Determine the [x, y] coordinate at the center of the cell enclosing the given text.  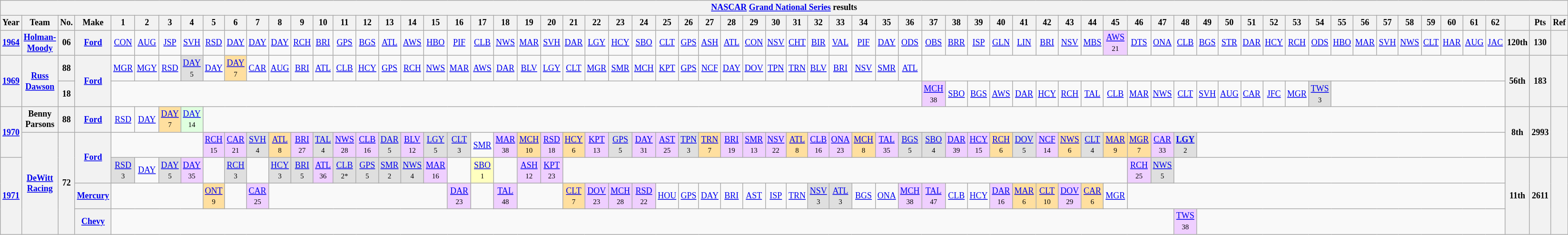
MBS [1093, 43]
LIN [1024, 43]
DAY35 [192, 170]
Ref [1559, 23]
51 [1252, 23]
50 [1229, 23]
HOU [667, 196]
130 [1540, 43]
4 [192, 23]
BIR [819, 43]
48 [1185, 23]
43 [1070, 23]
56th [1518, 81]
ONA23 [840, 145]
8 [280, 23]
1964 [11, 43]
CLB2* [345, 170]
MGR7 [1139, 145]
DOV23 [597, 196]
46 [1139, 23]
DAR16 [1001, 196]
DOV29 [1070, 196]
MCH28 [621, 196]
06 [67, 43]
Team [40, 23]
TAL48 [505, 196]
HCY15 [978, 145]
21 [574, 23]
AST [754, 196]
25 [667, 23]
2993 [1540, 132]
41 [1024, 23]
DAY31 [644, 145]
ATL3 [840, 196]
CHT [798, 43]
55 [1342, 23]
CAR25 [257, 196]
NSV3 [819, 196]
45 [1115, 23]
MAR16 [436, 170]
NSV22 [776, 145]
27 [710, 23]
37 [934, 23]
36 [910, 23]
TPN3 [689, 145]
3 [170, 23]
CAR21 [236, 145]
120th [1518, 43]
20 [552, 23]
TPN [776, 69]
6 [236, 23]
1 [123, 23]
23 [621, 23]
MGY [147, 69]
12 [367, 23]
19 [529, 23]
59 [1430, 23]
TWS38 [1185, 222]
53 [1297, 23]
11th [1518, 196]
RSD22 [644, 196]
JFC [1274, 94]
ASH [710, 43]
Russ Dawson [40, 81]
49 [1208, 23]
15 [436, 23]
DeWitt Racing [40, 184]
NWS5 [1162, 170]
14 [412, 23]
VAL [840, 43]
KPT [667, 69]
AST25 [667, 145]
CAR33 [1162, 145]
57 [1388, 23]
TAL47 [934, 196]
HCY6 [574, 145]
NWS6 [1070, 145]
BRI27 [302, 145]
LGY2 [1185, 145]
DAR5 [389, 145]
MCH8 [864, 145]
SMR13 [754, 145]
MAR38 [505, 145]
33 [840, 23]
DOV5 [1024, 145]
NWS28 [345, 145]
HCY3 [280, 170]
KPT13 [597, 145]
ASH12 [529, 170]
11 [345, 23]
5 [214, 23]
NCF [710, 69]
SVH4 [257, 145]
GLN [1001, 43]
AWS21 [1115, 43]
KPT23 [552, 170]
7 [257, 23]
35 [887, 23]
DOV [754, 69]
1971 [11, 196]
8th [1518, 132]
56 [1365, 23]
62 [1495, 23]
BRI19 [731, 145]
DAR23 [459, 196]
CLT10 [1047, 196]
MCH [644, 69]
32 [819, 23]
MAR6 [1024, 196]
34 [864, 23]
39 [978, 23]
13 [389, 23]
Chevy [93, 222]
26 [689, 23]
9 [302, 23]
24 [644, 23]
RCH15 [214, 145]
54 [1320, 23]
72 [67, 184]
DAY14 [192, 119]
NWS4 [412, 170]
2611 [1540, 196]
TAL35 [887, 145]
DTS [1139, 43]
DAR39 [957, 145]
29 [754, 23]
61 [1474, 23]
183 [1540, 81]
16 [459, 23]
2 [147, 23]
MCH10 [529, 145]
38 [957, 23]
HAR [1452, 43]
42 [1047, 23]
BRR [957, 43]
NASCAR Grand National Series results [784, 8]
ATL36 [323, 170]
TRN7 [710, 145]
Holman-Moody [40, 43]
BLV12 [412, 145]
40 [1001, 23]
Mercury [93, 196]
SBO1 [483, 170]
CLT3 [459, 145]
MAR9 [1115, 145]
60 [1452, 23]
CLT7 [574, 196]
52 [1274, 23]
SBO4 [934, 145]
47 [1162, 23]
SMR2 [389, 170]
BGS5 [910, 145]
ONT9 [214, 196]
TAL [1093, 94]
Year [11, 23]
STR [1229, 43]
No. [67, 23]
44 [1093, 23]
RSD3 [123, 170]
JAC [1495, 43]
JSP [170, 43]
RCH3 [236, 170]
TWS3 [1320, 94]
RSD18 [552, 145]
28 [731, 23]
CAR6 [1093, 196]
31 [798, 23]
BRI5 [302, 170]
OBS [934, 43]
22 [597, 23]
1969 [11, 81]
LGY5 [436, 145]
RCH25 [1139, 170]
TAL4 [323, 145]
CLT4 [1093, 145]
10 [323, 23]
58 [1410, 23]
1970 [11, 132]
Pts [1540, 23]
NCF14 [1047, 145]
17 [483, 23]
Benny Parsons [40, 119]
Make [93, 23]
30 [776, 23]
RCH6 [1001, 145]
